Determine the (X, Y) coordinate at the center of the cell enclosing the given text.  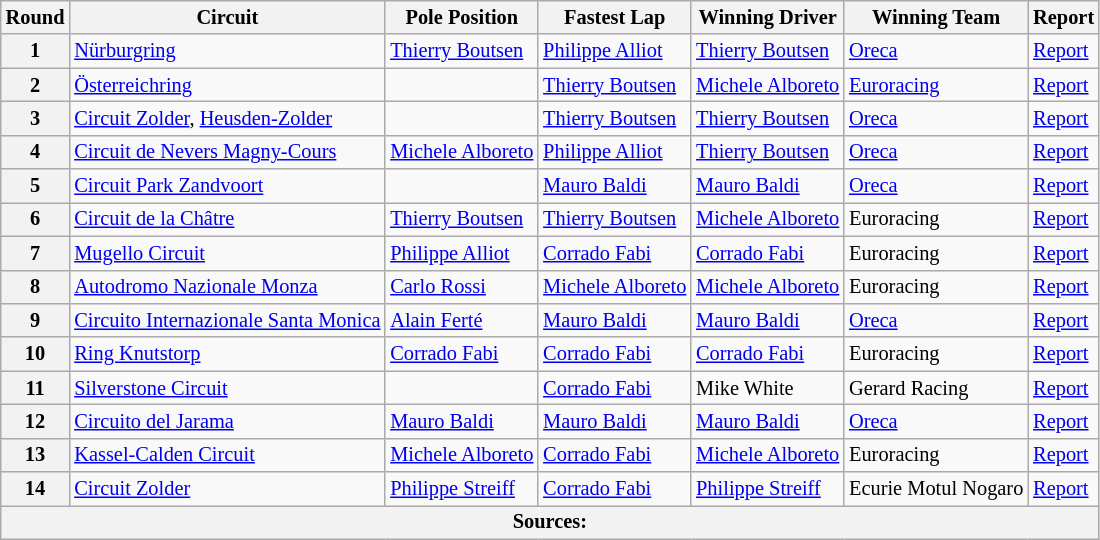
Sources: (550, 522)
Circuit de Nevers Magny-Cours (227, 152)
Round (36, 17)
Ecurie Motul Nogaro (936, 489)
2 (36, 85)
9 (36, 320)
Pole Position (462, 17)
14 (36, 489)
Circuit Park Zandvoort (227, 186)
5 (36, 186)
7 (36, 253)
4 (36, 152)
Kassel-Calden Circuit (227, 455)
Nürburgring (227, 51)
12 (36, 421)
3 (36, 118)
10 (36, 354)
Österreichring (227, 85)
Winning Team (936, 17)
Circuit Zolder (227, 489)
Circuit Zolder, Heusden-Zolder (227, 118)
1 (36, 51)
6 (36, 219)
13 (36, 455)
Circuito del Jarama (227, 421)
11 (36, 388)
Winning Driver (768, 17)
Fastest Lap (614, 17)
Autodromo Nazionale Monza (227, 287)
Silverstone Circuit (227, 388)
Circuito Internazionale Santa Monica (227, 320)
Carlo Rossi (462, 287)
Mike White (768, 388)
Mugello Circuit (227, 253)
Ring Knutstorp (227, 354)
Circuit de la Châtre (227, 219)
Alain Ferté (462, 320)
8 (36, 287)
Circuit (227, 17)
Gerard Racing (936, 388)
